Scan for the cell matching the given text and deliver its (X, Y) coordinate at center. 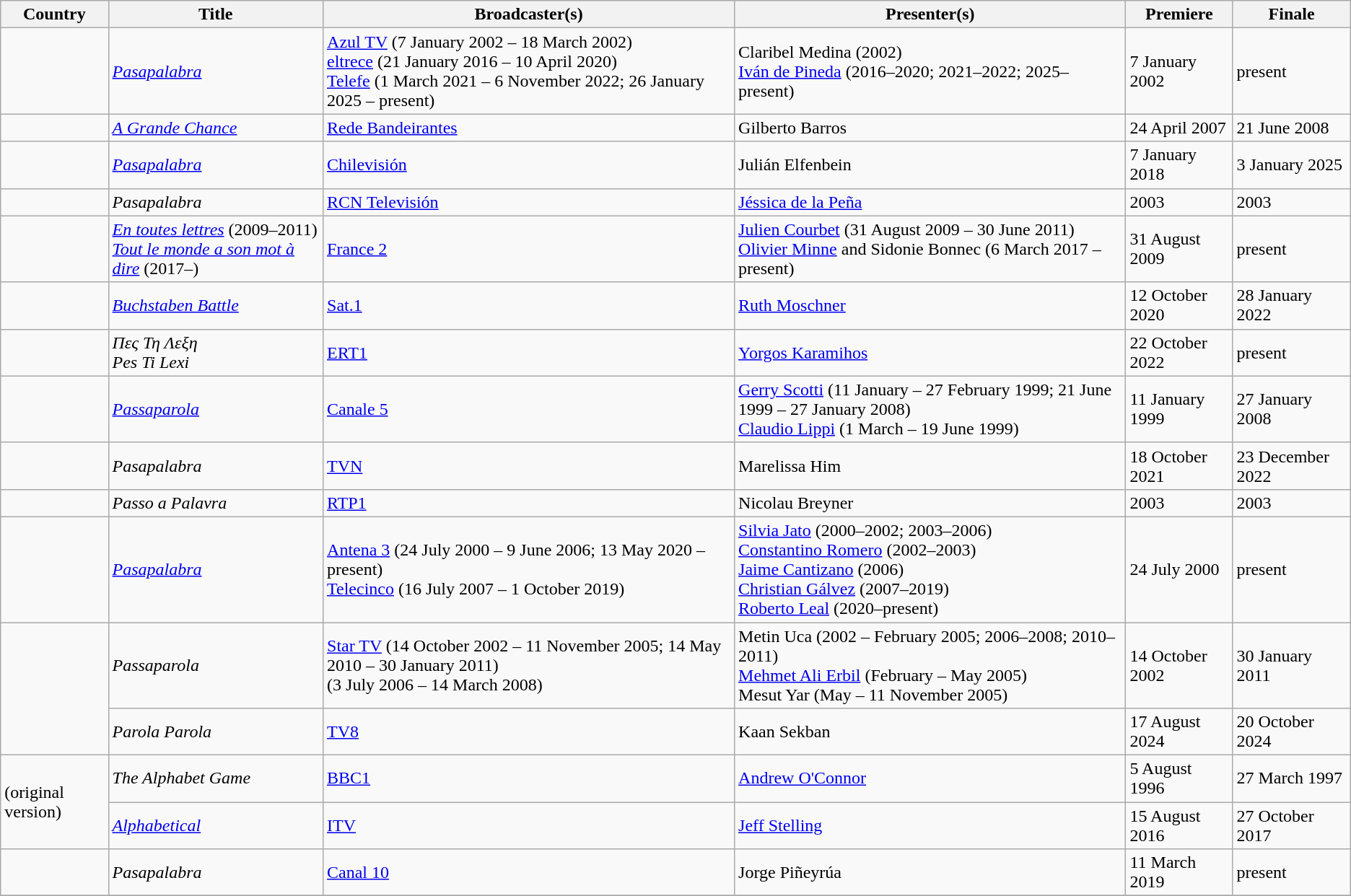
31 August 2009 (1179, 249)
22 October 2022 (1179, 352)
Premiere (1179, 14)
Alphabetical (216, 825)
RTP1 (529, 503)
27 October 2017 (1292, 825)
Antena 3 (24 July 2000 – 9 June 2006; 13 May 2020 – present)Telecinco (16 July 2007 – 1 October 2019) (529, 569)
ERT1 (529, 352)
28 January 2022 (1292, 306)
17 August 2024 (1179, 732)
18 October 2021 (1179, 466)
(original version) (55, 802)
Marelissa Him (930, 466)
Gilberto Barros (930, 128)
Star TV (14 October 2002 – 11 November 2005; 14 May 2010 – 30 January 2011) (3 July 2006 – 14 March 2008) (529, 665)
The Alphabet Game (216, 779)
Jorge Piñeyrúa (930, 873)
14 October 2002 (1179, 665)
21 June 2008 (1292, 128)
23 December 2022 (1292, 466)
Nicolau Breyner (930, 503)
20 October 2024 (1292, 732)
11 January 1999 (1179, 409)
7 January 2018 (1179, 164)
Gerry Scotti (11 January – 27 February 1999; 21 June 1999 – 27 January 2008)Claudio Lippi (1 March – 19 June 1999) (930, 409)
Country (55, 14)
Broadcaster(s) (529, 14)
Julien Courbet (31 August 2009 – 30 June 2011)Olivier Minne and Sidonie Bonnec (6 March 2017 – present) (930, 249)
Azul TV (7 January 2002 – 18 March 2002)eltrece (21 January 2016 – 10 April 2020)Telefe (1 March 2021 – 6 November 2022; 26 January 2025 – present) (529, 71)
7 January 2002 (1179, 71)
27 March 1997 (1292, 779)
Silvia Jato (2000–2002; 2003–2006)Constantino Romero (2002–2003)Jaime Cantizano (2006)Christian Gálvez (2007–2019)Roberto Leal (2020–present) (930, 569)
24 April 2007 (1179, 128)
3 January 2025 (1292, 164)
Kaan Sekban (930, 732)
Presenter(s) (930, 14)
Canale 5 (529, 409)
Claribel Medina (2002)Iván de Pineda (2016–2020; 2021–2022; 2025–present) (930, 71)
RCN Televisión (529, 202)
15 August 2016 (1179, 825)
Πες Τη ΛεξηPes Ti Lexi (216, 352)
France 2 (529, 249)
Jeff Stelling (930, 825)
Sat.1 (529, 306)
TVN (529, 466)
27 January 2008 (1292, 409)
Julián Elfenbein (930, 164)
Andrew O'Connor (930, 779)
A Grande Chance (216, 128)
Yorgos Karamihos (930, 352)
Chilevisión (529, 164)
Metin Uca (2002 – February 2005; 2006–2008; 2010–2011)Mehmet Ali Erbil (February – May 2005)Mesut Yar (May – 11 November 2005) (930, 665)
Canal 10 (529, 873)
Title (216, 14)
12 October 2020 (1179, 306)
En toutes lettres (2009–2011)Tout le monde a son mot à dire (2017–) (216, 249)
Rede Bandeirantes (529, 128)
Jéssica de la Peña (930, 202)
Parola Parola (216, 732)
11 March 2019 (1179, 873)
Ruth Moschner (930, 306)
BBC1 (529, 779)
Passo a Palavra (216, 503)
ITV (529, 825)
24 July 2000 (1179, 569)
TV8 (529, 732)
Buchstaben Battle (216, 306)
30 January 2011 (1292, 665)
5 August 1996 (1179, 779)
Finale (1292, 14)
